Extract the (X, Y) coordinate from the center of the cell holding the provided text.  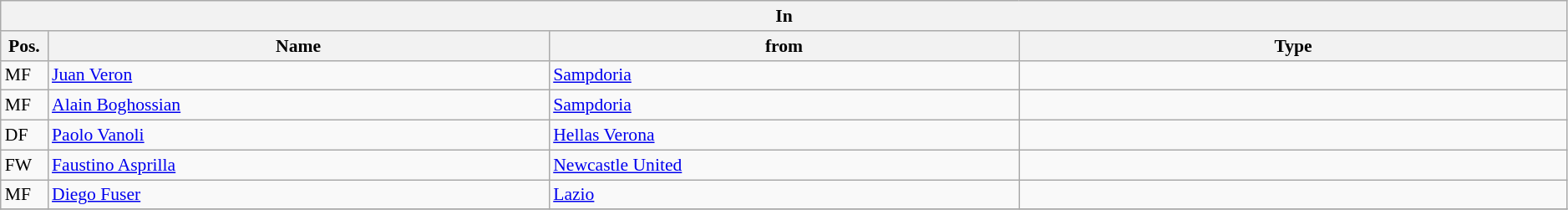
DF (24, 136)
Pos. (24, 46)
Lazio (784, 195)
Hellas Verona (784, 136)
Juan Veron (298, 75)
In (784, 16)
Paolo Vanoli (298, 136)
Name (298, 46)
Diego Fuser (298, 195)
Type (1293, 46)
from (784, 46)
FW (24, 165)
Faustino Asprilla (298, 165)
Newcastle United (784, 165)
Alain Boghossian (298, 105)
